Scan for the cell matching the given text and deliver its [X, Y] coordinate at center. 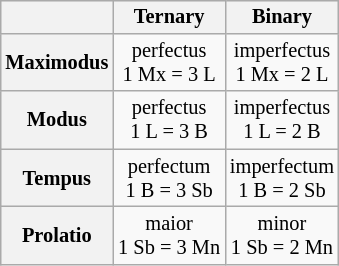
imperfectum1 B = 2 Sb [282, 178]
imperfectus1 Mx = 2 L [282, 63]
Ternary [169, 17]
Tempus [56, 178]
Modus [56, 120]
perfectus 1 L = 3 B [169, 120]
Binary [282, 17]
maior1 Sb = 3 Mn [169, 236]
imperfectus1 L = 2 B [282, 120]
minor1 Sb = 2 Mn [282, 236]
Prolatio [56, 236]
perfectus1 Mx = 3 L [169, 63]
Maximodus [56, 63]
perfectum1 B = 3 Sb [169, 178]
